Determine the [X, Y] coordinate at the center of the cell enclosing the given text.  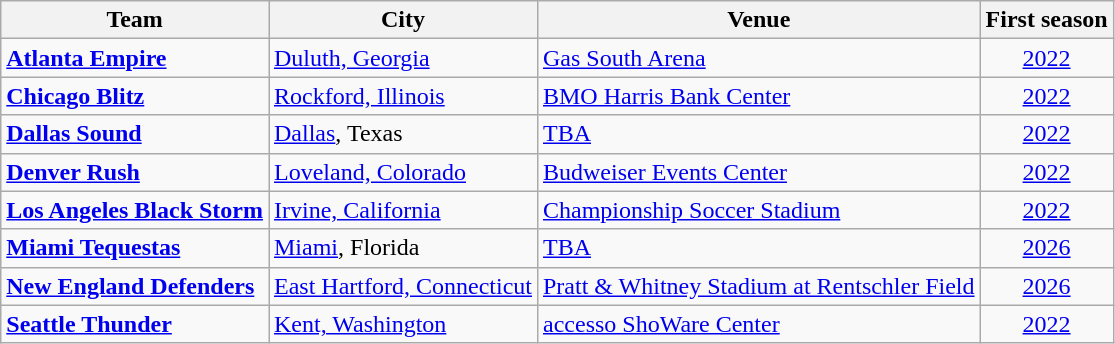
BMO Harris Bank Center [758, 96]
Seattle Thunder [135, 324]
Dallas, Texas [402, 134]
Kent, Washington [402, 324]
Duluth, Georgia [402, 58]
Miami, Florida [402, 248]
Los Angeles Black Storm [135, 210]
Irvine, California [402, 210]
East Hartford, Connecticut [402, 286]
accesso ShoWare Center [758, 324]
Atlanta Empire [135, 58]
Championship Soccer Stadium [758, 210]
Denver Rush [135, 172]
Rockford, Illinois [402, 96]
Team [135, 20]
First season [1046, 20]
Pratt & Whitney Stadium at Rentschler Field [758, 286]
Loveland, Colorado [402, 172]
Chicago Blitz [135, 96]
Gas South Arena [758, 58]
Miami Tequestas [135, 248]
New England Defenders [135, 286]
City [402, 20]
Venue [758, 20]
Dallas Sound [135, 134]
Budweiser Events Center [758, 172]
